Identify which cell holds the provided text, then report its (X, Y) central coordinate. 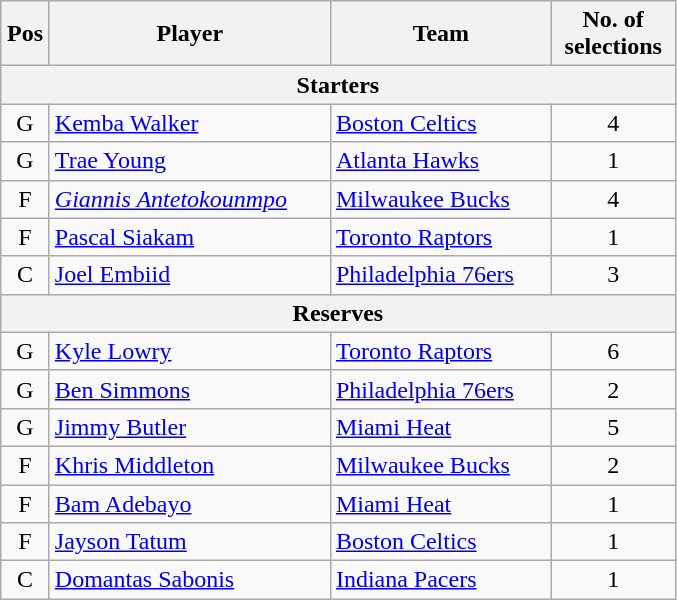
Indiana Pacers (440, 580)
Team (440, 34)
Khris Middleton (190, 465)
Jayson Tatum (190, 542)
5 (613, 427)
Joel Embiid (190, 275)
Player (190, 34)
No. of selections (613, 34)
Domantas Sabonis (190, 580)
6 (613, 351)
Pascal Siakam (190, 237)
Bam Adebayo (190, 503)
3 (613, 275)
Trae Young (190, 161)
Kemba Walker (190, 123)
Ben Simmons (190, 389)
Jimmy Butler (190, 427)
Kyle Lowry (190, 351)
Giannis Antetokounmpo (190, 199)
Atlanta Hawks (440, 161)
Starters (338, 85)
Reserves (338, 313)
Pos (26, 34)
